Return (x, y) of the center of cell containing provided text 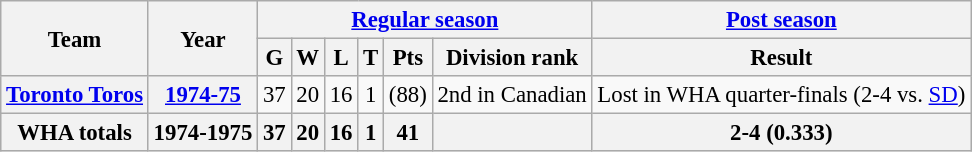
1974-75 (202, 95)
2nd in Canadian (512, 95)
Team (75, 38)
Year (202, 38)
WHA totals (75, 133)
1974-1975 (202, 133)
G (274, 58)
Lost in WHA quarter-finals (2-4 vs. SD) (782, 95)
L (340, 58)
T (371, 58)
Post season (782, 20)
Toronto Toros (75, 95)
Division rank (512, 58)
(88) (408, 95)
41 (408, 133)
Result (782, 58)
Pts (408, 58)
W (308, 58)
2-4 (0.333) (782, 133)
Regular season (425, 20)
